Scan for the cell matching the given text and deliver its [X, Y] coordinate at center. 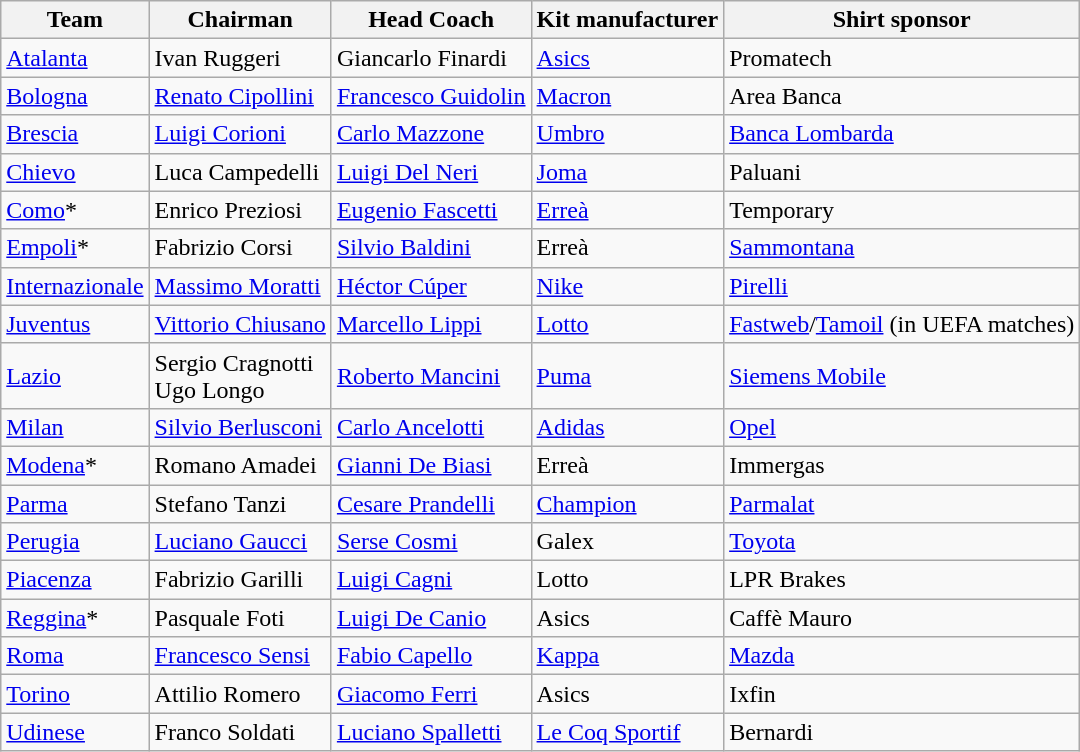
Paluani [902, 172]
Nike [628, 286]
Fastweb/Tamoil (in UEFA matches) [902, 324]
Sergio Cragnotti Ugo Longo [240, 376]
LPR Brakes [902, 580]
Opel [902, 427]
Chievo [75, 172]
Milan [75, 427]
Luigi Corioni [240, 134]
Juventus [75, 324]
Marcello Lippi [431, 324]
Fabrizio Corsi [240, 248]
Carlo Ancelotti [431, 427]
Pasquale Foti [240, 618]
Immergas [902, 465]
Shirt sponsor [902, 20]
Enrico Preziosi [240, 210]
Vittorio Chiusano [240, 324]
Le Coq Sportif [628, 732]
Massimo Moratti [240, 286]
Udinese [75, 732]
Perugia [75, 542]
Luciano Spalletti [431, 732]
Atalanta [75, 58]
Cesare Prandelli [431, 503]
Bernardi [902, 732]
Mazda [902, 656]
Joma [628, 172]
Lazio [75, 376]
Team [75, 20]
Giancarlo Finardi [431, 58]
Toyota [902, 542]
Roma [75, 656]
Chairman [240, 20]
Kappa [628, 656]
Kit manufacturer [628, 20]
Stefano Tanzi [240, 503]
Francesco Sensi [240, 656]
Siemens Mobile [902, 376]
Silvio Baldini [431, 248]
Roberto Mancini [431, 376]
Giacomo Ferri [431, 694]
Brescia [75, 134]
Head Coach [431, 20]
Promatech [902, 58]
Puma [628, 376]
Carlo Mazzone [431, 134]
Temporary [902, 210]
Luigi De Canio [431, 618]
Empoli* [75, 248]
Luca Campedelli [240, 172]
Galex [628, 542]
Héctor Cúper [431, 286]
Renato Cipollini [240, 96]
Caffè Mauro [902, 618]
Como* [75, 210]
Umbro [628, 134]
Reggina* [75, 618]
Luigi Del Neri [431, 172]
Ixfin [902, 694]
Parmalat [902, 503]
Sammontana [902, 248]
Fabrizio Garilli [240, 580]
Modena* [75, 465]
Francesco Guidolin [431, 96]
Bologna [75, 96]
Silvio Berlusconi [240, 427]
Internazionale [75, 286]
Luigi Cagni [431, 580]
Torino [75, 694]
Macron [628, 96]
Ivan Ruggeri [240, 58]
Pirelli [902, 286]
Piacenza [75, 580]
Adidas [628, 427]
Gianni De Biasi [431, 465]
Attilio Romero [240, 694]
Fabio Capello [431, 656]
Eugenio Fascetti [431, 210]
Franco Soldati [240, 732]
Banca Lombarda [902, 134]
Serse Cosmi [431, 542]
Champion [628, 503]
Area Banca [902, 96]
Parma [75, 503]
Romano Amadei [240, 465]
Luciano Gaucci [240, 542]
